Output the (x, y) coordinate of the center of the cell containing the given text.  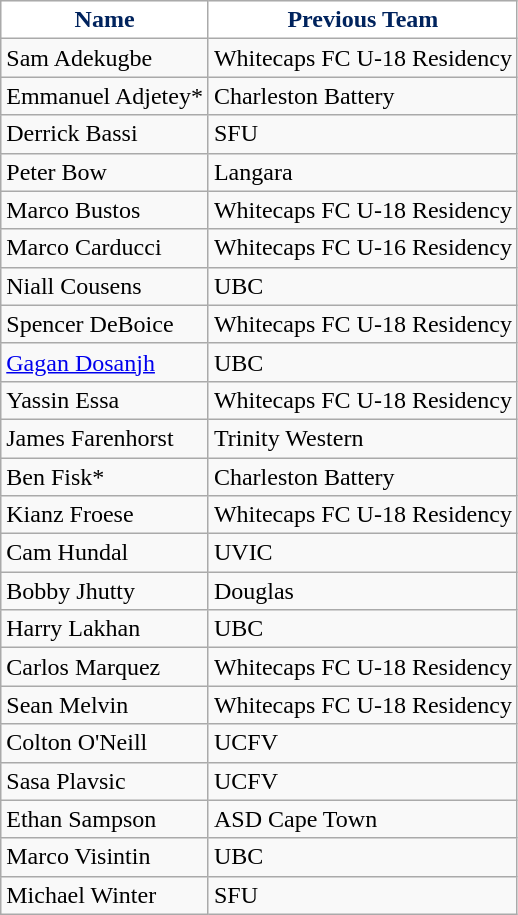
Sean Melvin (105, 705)
Gagan Dosanjh (105, 362)
James Farenhorst (105, 438)
Colton O'Neill (105, 743)
Name (105, 20)
Spencer DeBoice (105, 324)
Previous Team (362, 20)
Langara (362, 172)
Derrick Bassi (105, 134)
Sam Adekugbe (105, 58)
Kianz Froese (105, 515)
UVIC (362, 553)
Sasa Plavsic (105, 781)
Trinity Western (362, 438)
Ben Fisk* (105, 477)
Michael Winter (105, 895)
Ethan Sampson (105, 819)
ASD Cape Town (362, 819)
Cam Hundal (105, 553)
Marco Bustos (105, 210)
Marco Visintin (105, 857)
Douglas (362, 591)
Emmanuel Adjetey* (105, 96)
Carlos Marquez (105, 667)
Bobby Jhutty (105, 591)
Harry Lakhan (105, 629)
Niall Cousens (105, 286)
Whitecaps FC U-16 Residency (362, 248)
Marco Carducci (105, 248)
Peter Bow (105, 172)
Yassin Essa (105, 400)
